Pinpoint the cell where the given text exists, returning its [x, y] midpoint coordinate. 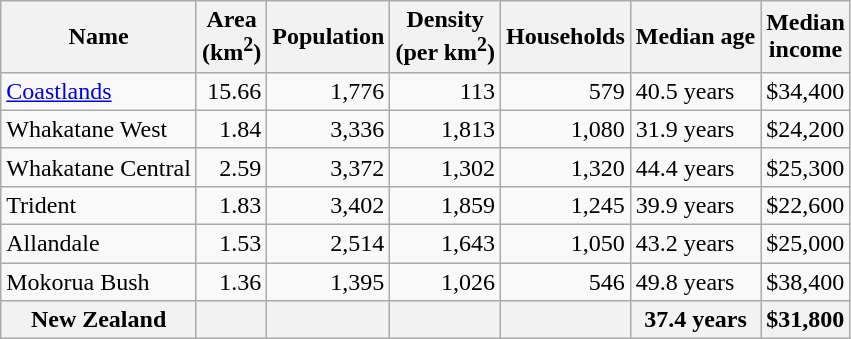
43.2 years [695, 244]
31.9 years [695, 129]
1,050 [566, 244]
113 [446, 91]
2,514 [328, 244]
$31,800 [806, 320]
Medianincome [806, 37]
44.4 years [695, 167]
39.9 years [695, 205]
40.5 years [695, 91]
Coastlands [99, 91]
15.66 [231, 91]
37.4 years [695, 320]
1,302 [446, 167]
Whakatane Central [99, 167]
1,859 [446, 205]
1,813 [446, 129]
1,395 [328, 282]
1.83 [231, 205]
3,402 [328, 205]
3,336 [328, 129]
1.36 [231, 282]
Allandale [99, 244]
Density(per km2) [446, 37]
Area(km2) [231, 37]
1,245 [566, 205]
Population [328, 37]
Households [566, 37]
1,080 [566, 129]
Name [99, 37]
New Zealand [99, 320]
546 [566, 282]
1,776 [328, 91]
1,026 [446, 282]
$24,200 [806, 129]
1.53 [231, 244]
Mokorua Bush [99, 282]
$38,400 [806, 282]
Whakatane West [99, 129]
$34,400 [806, 91]
3,372 [328, 167]
1.84 [231, 129]
1,320 [566, 167]
Median age [695, 37]
$25,000 [806, 244]
49.8 years [695, 282]
579 [566, 91]
1,643 [446, 244]
Trident [99, 205]
$22,600 [806, 205]
$25,300 [806, 167]
2.59 [231, 167]
